Extract the [x, y] coordinate from the center of the cell holding the provided text.  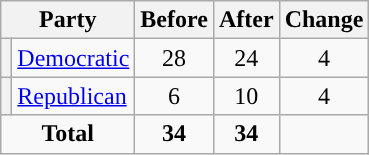
Before [174, 20]
Change [324, 20]
10 [246, 96]
6 [174, 96]
After [246, 20]
Total [68, 134]
28 [174, 58]
Republican [74, 96]
24 [246, 58]
Party [68, 20]
Democratic [74, 58]
